Provide the (x, y) coordinate of the cell's center where the given text is located.  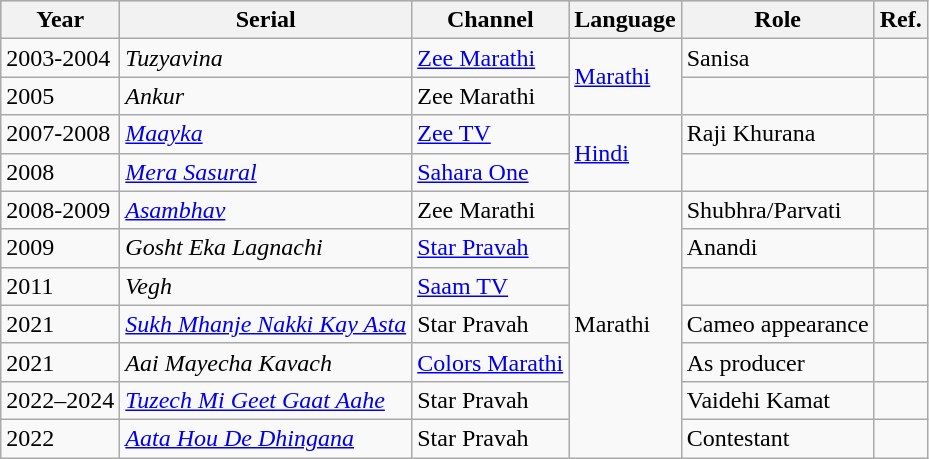
2008 (60, 172)
Cameo appearance (778, 324)
2011 (60, 286)
Gosht Eka Lagnachi (266, 248)
Year (60, 20)
2007-2008 (60, 134)
Role (778, 20)
2009 (60, 248)
Hindi (625, 153)
Aata Hou De Dhingana (266, 438)
2005 (60, 96)
Vaidehi Kamat (778, 400)
Maayka (266, 134)
Language (625, 20)
Ref. (900, 20)
Ankur (266, 96)
Shubhra/Parvati (778, 210)
Anandi (778, 248)
Mera Sasural (266, 172)
Raji Khurana (778, 134)
2022 (60, 438)
Colors Marathi (490, 362)
Sanisa (778, 58)
Asambhav (266, 210)
2003-2004 (60, 58)
Zee TV (490, 134)
Contestant (778, 438)
2008-2009 (60, 210)
Tuzyavina (266, 58)
Sahara One (490, 172)
Sukh Mhanje Nakki Kay Asta (266, 324)
Vegh (266, 286)
Aai Mayecha Kavach (266, 362)
Channel (490, 20)
Saam TV (490, 286)
Serial (266, 20)
As producer (778, 362)
2022–2024 (60, 400)
Tuzech Mi Geet Gaat Aahe (266, 400)
